From the cell containing the given text, extract its center point as (X, Y) coordinate. 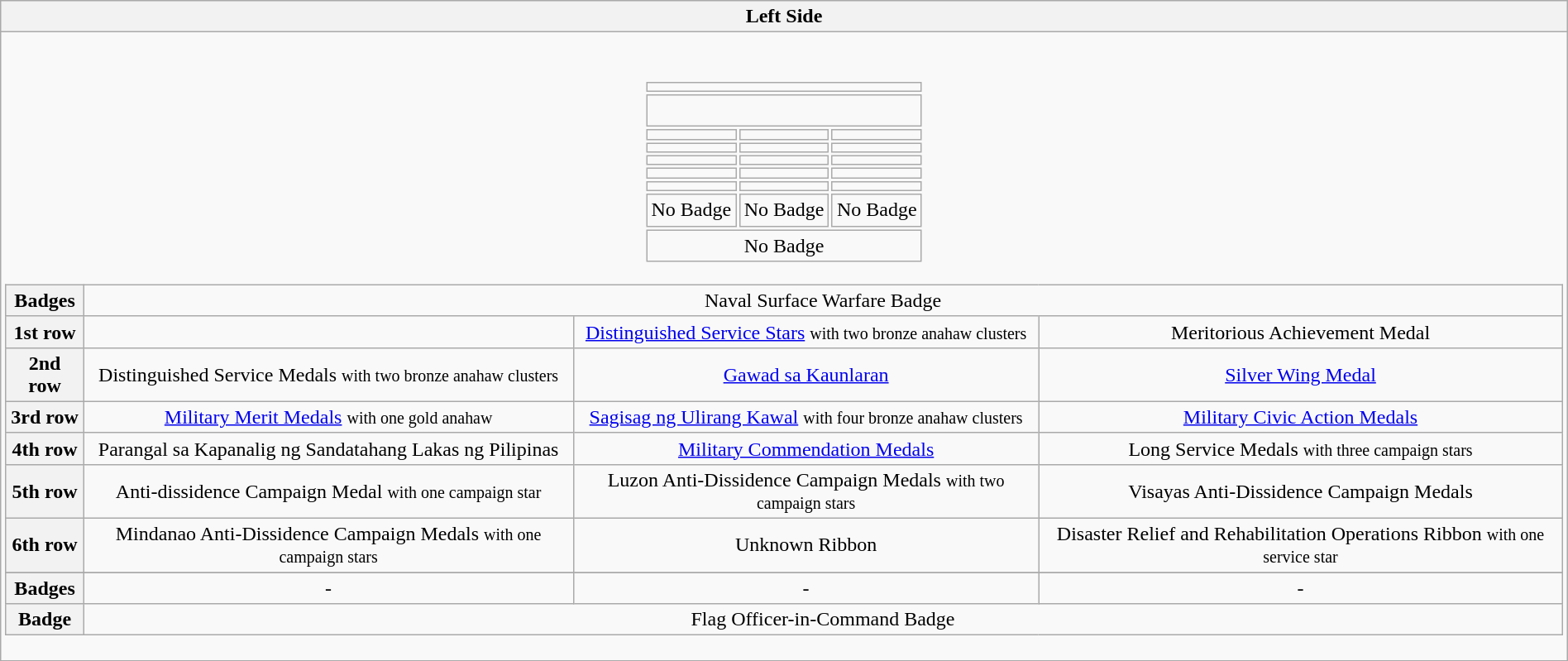
Flag Officer-in-Command Badge (823, 620)
1st row (45, 332)
Left Side (784, 17)
6th row (45, 546)
Unknown Ribbon (806, 546)
Naval Surface Warfare Badge (823, 300)
Gawad sa Kaunlaran (806, 374)
2nd row (45, 374)
4th row (45, 448)
Distinguished Service Stars with two bronze anahaw clusters (806, 332)
Military Merit Medals with one gold anahaw (328, 417)
Luzon Anti-Dissidence Campaign Medals with two campaign stars (806, 491)
Meritorious Achievement Medal (1300, 332)
Sagisag ng Ulirang Kawal with four bronze anahaw clusters (806, 417)
3rd row (45, 417)
Disaster Relief and Rehabilitation Operations Ribbon with one service star (1300, 546)
Military Civic Action Medals (1300, 417)
Distinguished Service Medals with two bronze anahaw clusters (328, 374)
Badge (45, 620)
Mindanao Anti-Dissidence Campaign Medals with one campaign stars (328, 546)
Military Commendation Medals (806, 448)
Parangal sa Kapanalig ng Sandatahang Lakas ng Pilipinas (328, 448)
Long Service Medals with three campaign stars (1300, 448)
Anti-dissidence Campaign Medal with one campaign star (328, 491)
5th row (45, 491)
Silver Wing Medal (1300, 374)
Visayas Anti-Dissidence Campaign Medals (1300, 491)
